Search for the cell housing the specified text and yield its [X, Y] center coordinate. 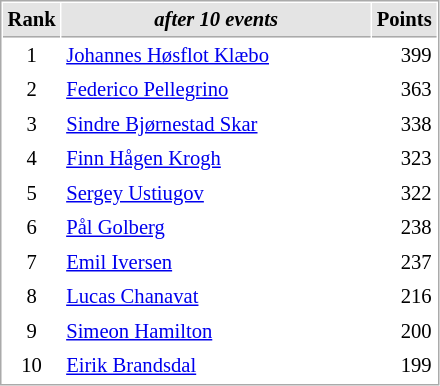
after 10 events [216, 20]
Finn Hågen Krogh [216, 158]
Simeon Hamilton [216, 332]
237 [404, 262]
216 [404, 296]
7 [32, 262]
Sergey Ustiugov [216, 194]
Johannes Høsflot Klæbo [216, 56]
238 [404, 228]
323 [404, 158]
Lucas Chanavat [216, 296]
Emil Iversen [216, 262]
Pål Golberg [216, 228]
4 [32, 158]
Points [404, 20]
199 [404, 366]
3 [32, 124]
363 [404, 90]
322 [404, 194]
200 [404, 332]
Sindre Bjørnestad Skar [216, 124]
5 [32, 194]
Federico Pellegrino [216, 90]
6 [32, 228]
1 [32, 56]
338 [404, 124]
2 [32, 90]
Eirik Brandsdal [216, 366]
10 [32, 366]
399 [404, 56]
8 [32, 296]
9 [32, 332]
Rank [32, 20]
